Output the [x, y] coordinate of the center of the cell containing the given text.  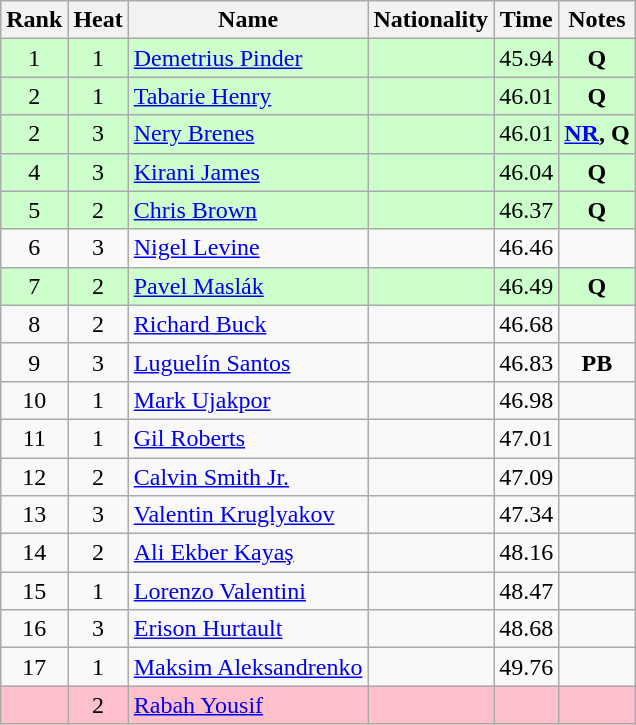
Name [248, 20]
Kirani James [248, 172]
47.09 [526, 477]
45.94 [526, 58]
11 [34, 438]
6 [34, 248]
Notes [597, 20]
Calvin Smith Jr. [248, 477]
17 [34, 667]
46.04 [526, 172]
Rank [34, 20]
Nigel Levine [248, 248]
46.49 [526, 286]
8 [34, 324]
Pavel Maslák [248, 286]
Gil Roberts [248, 438]
NR, Q [597, 134]
4 [34, 172]
12 [34, 477]
48.68 [526, 629]
46.37 [526, 210]
Luguelín Santos [248, 362]
Nationality [431, 20]
PB [597, 362]
Nery Brenes [248, 134]
46.68 [526, 324]
Tabarie Henry [248, 96]
Time [526, 20]
16 [34, 629]
Chris Brown [248, 210]
47.01 [526, 438]
48.47 [526, 591]
Rabah Yousif [248, 705]
Richard Buck [248, 324]
Maksim Aleksandrenko [248, 667]
10 [34, 400]
Demetrius Pinder [248, 58]
46.46 [526, 248]
49.76 [526, 667]
15 [34, 591]
48.16 [526, 553]
7 [34, 286]
5 [34, 210]
14 [34, 553]
Mark Ujakpor [248, 400]
Erison Hurtault [248, 629]
46.98 [526, 400]
Heat [98, 20]
47.34 [526, 515]
9 [34, 362]
Lorenzo Valentini [248, 591]
13 [34, 515]
Ali Ekber Kayaş [248, 553]
Valentin Kruglyakov [248, 515]
46.83 [526, 362]
